Scan for the cell matching the given text and deliver its (X, Y) coordinate at center. 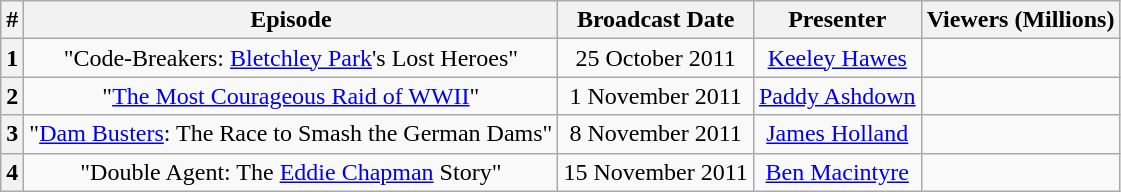
"Double Agent: The Eddie Chapman Story" (291, 172)
8 November 2011 (656, 134)
25 October 2011 (656, 58)
1 (12, 58)
3 (12, 134)
Broadcast Date (656, 20)
"Code-Breakers: Bletchley Park's Lost Heroes" (291, 58)
Presenter (837, 20)
Ben Macintyre (837, 172)
Episode (291, 20)
James Holland (837, 134)
15 November 2011 (656, 172)
"Dam Busters: The Race to Smash the German Dams" (291, 134)
1 November 2011 (656, 96)
4 (12, 172)
Keeley Hawes (837, 58)
2 (12, 96)
"The Most Courageous Raid of WWII" (291, 96)
# (12, 20)
Paddy Ashdown (837, 96)
Viewers (Millions) (1020, 20)
